Find where the given text appears and provide that cell's center as (x, y) coordinate. 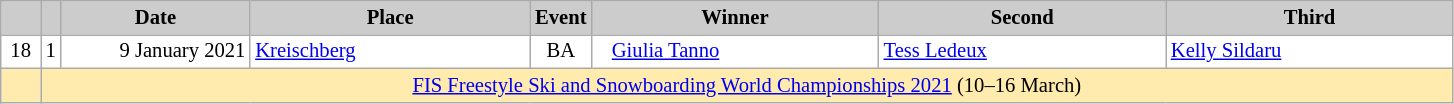
Tess Ledeux (1022, 51)
Place (390, 17)
Date (156, 17)
BA (560, 51)
18 (21, 51)
Third (1310, 17)
Kreischberg (390, 51)
Giulia Tanno (734, 51)
Second (1022, 17)
Event (560, 17)
9 January 2021 (156, 51)
Winner (734, 17)
FIS Freestyle Ski and Snowboarding World Championships 2021 (10–16 March) (746, 85)
Kelly Sildaru (1310, 51)
1 (50, 51)
